Capture the cell that displays the provided text and extract its (x, y) central coordinate. 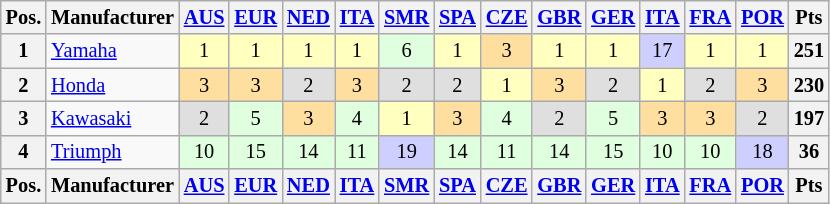
18 (762, 152)
17 (662, 51)
251 (809, 51)
Kawasaki (112, 118)
Honda (112, 85)
6 (406, 51)
197 (809, 118)
Yamaha (112, 51)
Triumph (112, 152)
36 (809, 152)
19 (406, 152)
230 (809, 85)
